Extract the (x, y) coordinate from the center of the cell holding the provided text.  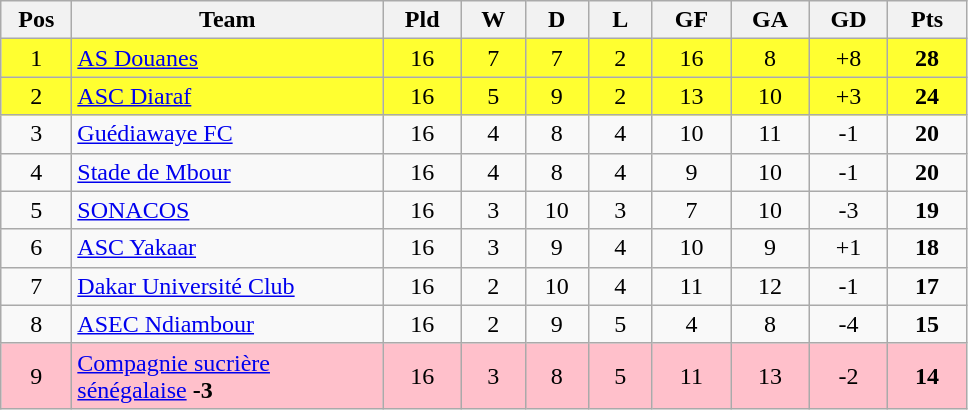
ASC Diaraf (228, 96)
ASC Yakaar (228, 248)
12 (770, 286)
AS Douanes (228, 58)
SONACOS (228, 210)
-3 (848, 210)
Guédiawaye FC (228, 134)
GF (692, 20)
Team (228, 20)
6 (36, 248)
-2 (848, 376)
19 (928, 210)
+1 (848, 248)
28 (928, 58)
1 (36, 58)
18 (928, 248)
Pld (422, 20)
+8 (848, 58)
W (493, 20)
Pos (36, 20)
Compagnie sucrière sénégalaise -3 (228, 376)
L (621, 20)
14 (928, 376)
+3 (848, 96)
GD (848, 20)
ASEC Ndiambour (228, 324)
Pts (928, 20)
Stade de Mbour (228, 172)
24 (928, 96)
Dakar Université Club (228, 286)
15 (928, 324)
D (557, 20)
-4 (848, 324)
17 (928, 286)
GA (770, 20)
